Return [x, y] of the center of cell containing provided text 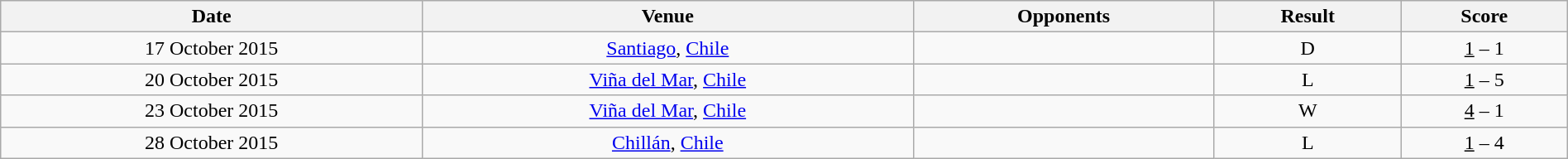
Result [1307, 17]
W [1307, 111]
4 – 1 [1484, 111]
20 October 2015 [212, 79]
28 October 2015 [212, 142]
1 – 1 [1484, 48]
17 October 2015 [212, 48]
Date [212, 17]
Venue [668, 17]
Opponents [1064, 17]
1 – 4 [1484, 142]
Chillán, Chile [668, 142]
D [1307, 48]
Score [1484, 17]
23 October 2015 [212, 111]
1 – 5 [1484, 79]
Santiago, Chile [668, 48]
